Detect which cell encompasses the target text, then output its (X, Y) center coordinate. 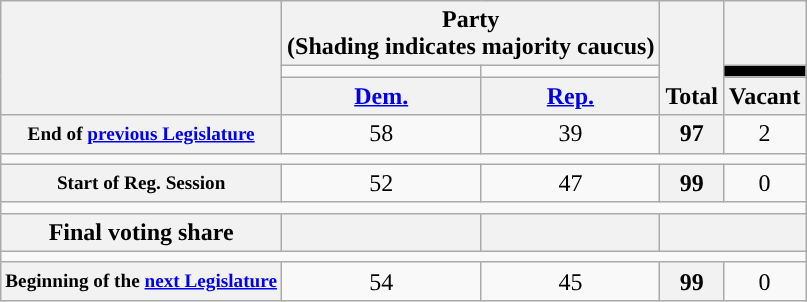
52 (382, 183)
Party (Shading indicates majority caucus) (471, 34)
2 (764, 134)
97 (692, 134)
54 (382, 281)
39 (570, 134)
Start of Reg. Session (142, 183)
Beginning of the next Legislature (142, 281)
End of previous Legislature (142, 134)
47 (570, 183)
58 (382, 134)
Total (692, 58)
Rep. (570, 96)
Final voting share (142, 232)
Vacant (764, 96)
Dem. (382, 96)
45 (570, 281)
